Detect which cell encompasses the target text, then output its [x, y] center coordinate. 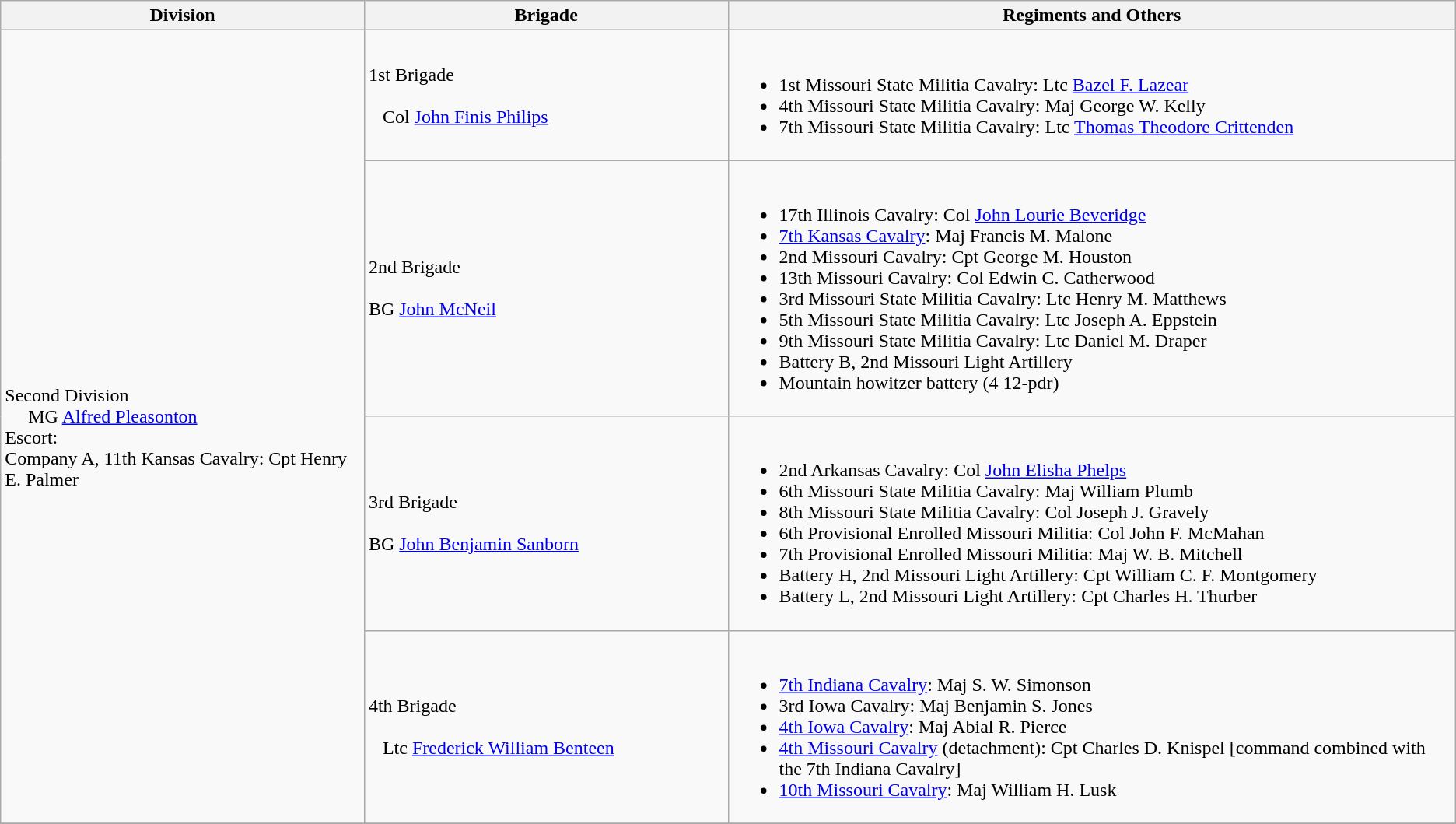
1st Brigade Col John Finis Philips [546, 95]
Second Division MG Alfred Pleasonton Escort: Company A, 11th Kansas Cavalry: Cpt Henry E. Palmer [183, 426]
4th Brigade Ltc Frederick William Benteen [546, 727]
2nd Brigade BG John McNeil [546, 288]
Regiments and Others [1092, 16]
Division [183, 16]
Brigade [546, 16]
3rd Brigade BG John Benjamin Sanborn [546, 523]
